Detect which cell encompasses the target text, then output its (x, y) center coordinate. 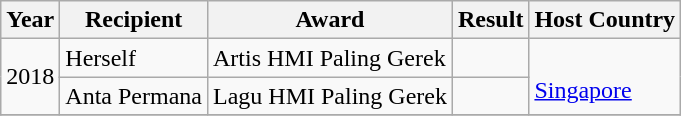
Herself (134, 58)
2018 (30, 77)
Host Country (605, 20)
Year (30, 20)
Anta Permana (134, 96)
Award (330, 20)
Recipient (134, 20)
Result (491, 20)
Lagu HMI Paling Gerek (330, 96)
Singapore (605, 77)
Artis HMI Paling Gerek (330, 58)
